For the text-containing cell, return its midpoint in [x, y] coordinate format. 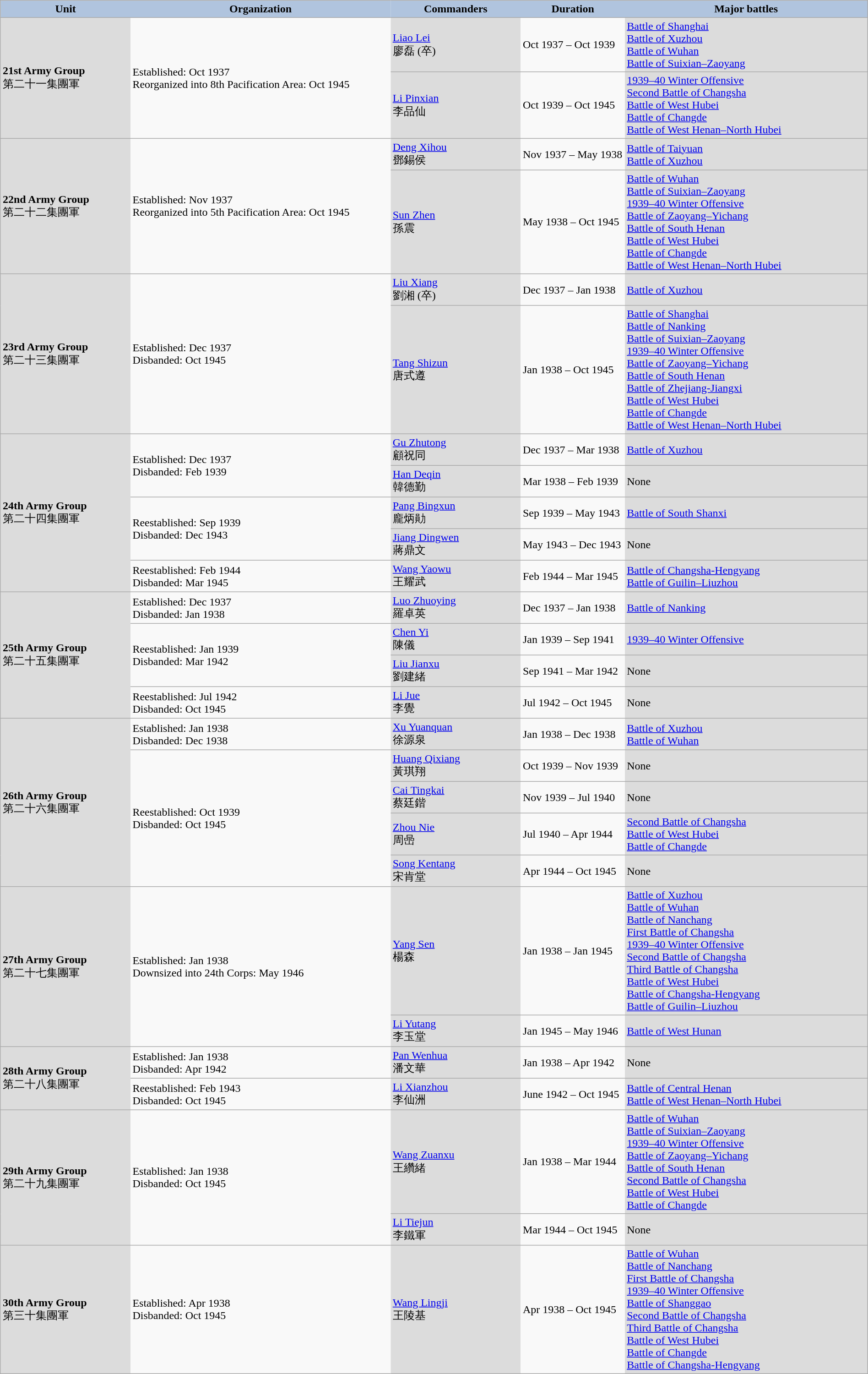
Oct 1937 – Oct 1939 [572, 44]
1939–40 Winter Offensive [746, 639]
Jiang Dingwen 蔣鼎文 [456, 544]
Luo Zhuoying 羅卓英 [456, 607]
Li Yutang 李玉堂 [456, 1030]
26th Army Group 第二十六集團軍 [65, 802]
Second Battle of Changsha Battle of West Hubei Battle of Changde [746, 834]
Battle of Taiyuan Battle of Xuzhou [746, 154]
Deng Xihou 鄧錫侯 [456, 154]
Established: Jan 1938 Disbanded: Oct 1945 [260, 1178]
Nov 1939 – Jul 1940 [572, 797]
Feb 1944 – Mar 1945 [572, 576]
Battle of West Hunan [746, 1030]
Established: Oct 1937 Reorganized into 8th Pacification Area: Oct 1945 [260, 78]
Sep 1941 – Mar 1942 [572, 671]
Wang Lingji 王陵基 [456, 1309]
Duration [572, 9]
Battle of Shanghai Battle of Xuzhou Battle of Wuhan Battle of Suixian–Zaoyang [746, 44]
Apr 1938 – Oct 1945 [572, 1309]
Battle of Central Henan Battle of West Henan–North Hubei [746, 1094]
Wang Yaowu 王耀武 [456, 576]
Liao Lei 廖磊 (卒) [456, 44]
Major battles [746, 9]
28th Army Group 第二十八集團軍 [65, 1078]
Reestablished: Feb 1944 Disbanded: Mar 1945 [260, 576]
May 1943 – Dec 1943 [572, 544]
Pan Wenhua 潘文華 [456, 1063]
Established: Jan 1938 Downsized into 24th Corps: May 1946 [260, 967]
Nov 1937 – May 1938 [572, 154]
Battle of Changsha-Hengyang Battle of Guilin–Liuzhou [746, 576]
Apr 1944 – Oct 1945 [572, 871]
21st Army Group 第二十一集團軍 [65, 78]
Tang Shizun 唐式遵 [456, 370]
Jul 1940 – Apr 1944 [572, 834]
Li Pinxian 李品仙 [456, 105]
Mar 1938 – Feb 1939 [572, 481]
Jan 1939 – Sep 1941 [572, 639]
Sep 1939 – May 1943 [572, 513]
Established: Dec 1937 Disbanded: Feb 1939 [260, 465]
25th Army Group 第二十五集團軍 [65, 655]
Wang Zuanxu 王纘緒 [456, 1161]
Commanders [456, 9]
Li Xianzhou 李仙洲 [456, 1094]
Jan 1938 – Dec 1938 [572, 734]
22nd Army Group 第二十二集團軍 [65, 206]
Battle of Nanking [746, 607]
Established: Apr 1938 Disbanded: Oct 1945 [260, 1309]
Zhou Nie 周喦 [456, 834]
Yang Sen 楊森 [456, 951]
Chen Yi 陳儀 [456, 639]
June 1942 – Oct 1945 [572, 1094]
27th Army Group 第二十七集團軍 [65, 967]
Jul 1942 – Oct 1945 [572, 703]
Established: Jan 1938 Disbanded: Apr 1942 [260, 1063]
Li Tiejun 李鐵軍 [456, 1229]
Reestablished: Sep 1939 Disbanded: Dec 1943 [260, 529]
Huang Qixiang 黃琪翔 [456, 766]
Organization [260, 9]
29th Army Group 第二十九集團軍 [65, 1178]
Li Jue 李覺 [456, 703]
Han Deqin 韓德勤 [456, 481]
Reestablished: Feb 1943 Disbanded: Oct 1945 [260, 1094]
Liu Jianxu 劉建緒 [456, 671]
23rd Army Group 第二十三集團軍 [65, 354]
Jan 1938 – Mar 1944 [572, 1161]
May 1938 – Oct 1945 [572, 222]
Sun Zhen 孫震 [456, 222]
Battle of South Shanxi [746, 513]
Battle of Xuzhou Battle of Wuhan [746, 734]
Unit [65, 9]
Reestablished: Jul 1942 Disbanded: Oct 1945 [260, 703]
Dec 1937 – Mar 1938 [572, 450]
Liu Xiang 劉湘 (卒) [456, 289]
24th Army Group 第二十四集團軍 [65, 513]
Xu Yuanquan 徐源泉 [456, 734]
Mar 1944 – Oct 1945 [572, 1229]
Gu Zhutong 顧祝同 [456, 450]
Pang Bingxun 龐炳勛 [456, 513]
Established: Dec 1937 Disbanded: Jan 1938 [260, 607]
Established: Nov 1937 Reorganized into 5th Pacification Area: Oct 1945 [260, 206]
1939–40 Winter Offensive Second Battle of Changsha Battle of West Hubei Battle of Changde Battle of West Henan–North Hubei [746, 105]
Jan 1938 – Oct 1945 [572, 370]
30th Army Group 第三十集團軍 [65, 1309]
Reestablished: Jan 1939 Disbanded: Mar 1942 [260, 655]
Established: Dec 1937 Disbanded: Oct 1945 [260, 354]
Oct 1939 – Oct 1945 [572, 105]
Established: Jan 1938 Disbanded: Dec 1938 [260, 734]
Jan 1945 – May 1946 [572, 1030]
Reestablished: Oct 1939 Disbanded: Oct 1945 [260, 818]
Jan 1938 – Jan 1945 [572, 951]
Jan 1938 – Apr 1942 [572, 1063]
Oct 1939 – Nov 1939 [572, 766]
Song Kentang 宋肯堂 [456, 871]
Cai Tingkai 蔡廷鍇 [456, 797]
